Find where the given text appears and provide that cell's center as (X, Y) coordinate. 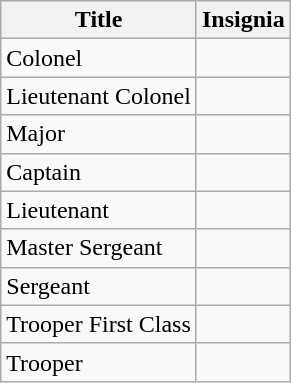
Lieutenant Colonel (99, 96)
Sergeant (99, 286)
Trooper (99, 362)
Lieutenant (99, 210)
Major (99, 134)
Master Sergeant (99, 248)
Captain (99, 172)
Trooper First Class (99, 324)
Insignia (243, 20)
Colonel (99, 58)
Title (99, 20)
